Detect which cell encompasses the target text, then output its [x, y] center coordinate. 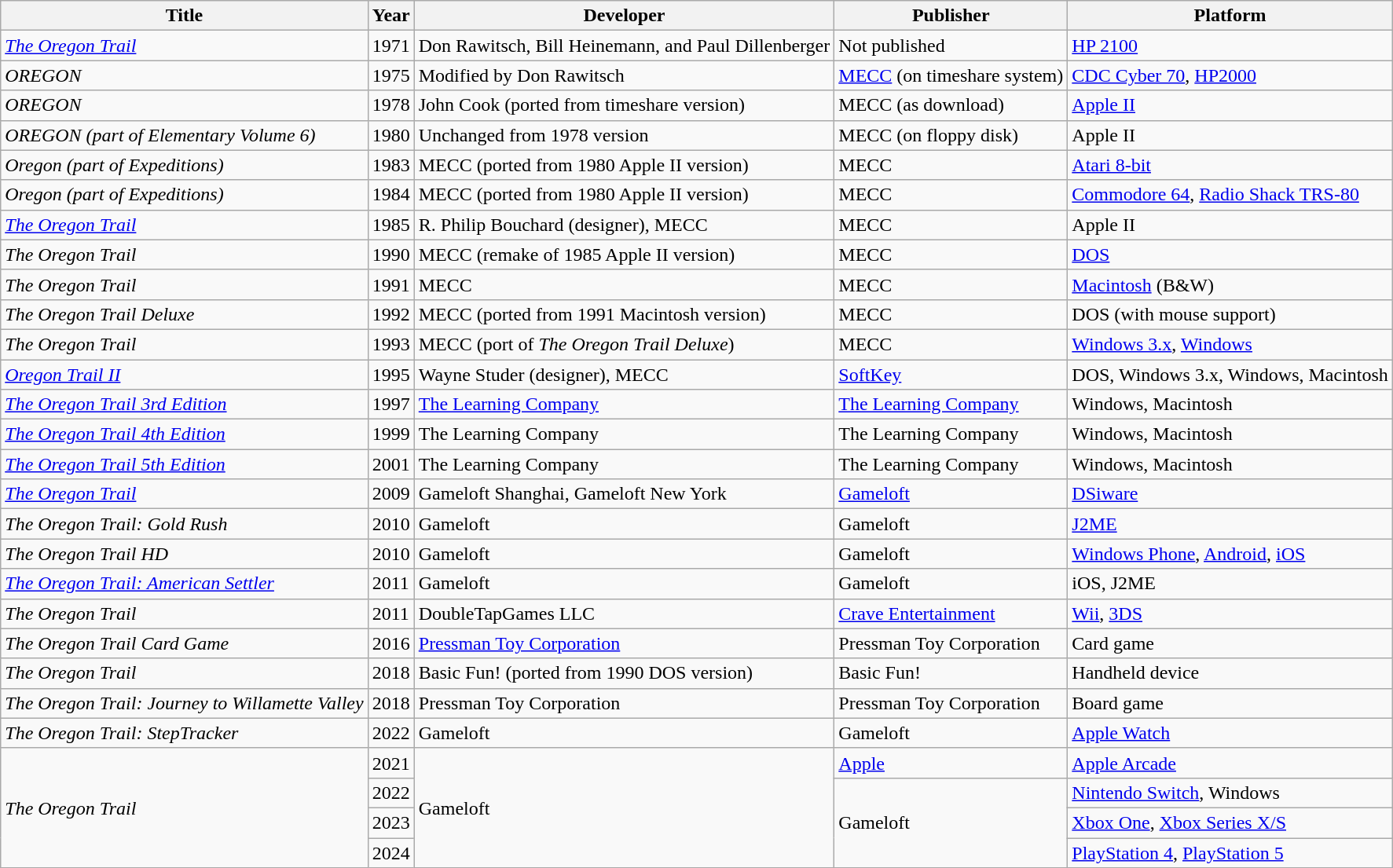
HP 2100 [1230, 46]
The Oregon Trail: American Settler [184, 584]
Modified by Don Rawitsch [624, 75]
The Oregon Trail: Gold Rush [184, 524]
Wii, 3DS [1230, 613]
Basic Fun! (ported from 1990 DOS version) [624, 673]
Apple [951, 763]
Basic Fun! [951, 673]
Board game [1230, 703]
Don Rawitsch, Bill Heinemann, and Paul Dillenberger [624, 46]
DSiware [1230, 494]
PlayStation 4, PlayStation 5 [1230, 852]
MECC (as download) [951, 105]
MECC (ported from 1991 Macintosh version) [624, 314]
1983 [391, 165]
2001 [391, 464]
1992 [391, 314]
The Oregon Trail Deluxe [184, 314]
1997 [391, 405]
The Oregon Trail 5th Edition [184, 464]
1978 [391, 105]
1980 [391, 135]
1995 [391, 375]
The Oregon Trail Card Game [184, 643]
iOS, J2ME [1230, 584]
2009 [391, 494]
Windows Phone, Android, iOS [1230, 554]
1971 [391, 46]
OREGON (part of Elementary Volume 6) [184, 135]
Commodore 64, Radio Shack TRS-80 [1230, 195]
MECC (on floppy disk) [951, 135]
The Oregon Trail 4th Edition [184, 434]
Crave Entertainment [951, 613]
DOS, Windows 3.x, Windows, Macintosh [1230, 375]
Oregon Trail II [184, 375]
The Oregon Trail HD [184, 554]
The Oregon Trail: Journey to Willamette Valley [184, 703]
2024 [391, 852]
1975 [391, 75]
1991 [391, 284]
SoftKey [951, 375]
J2ME [1230, 524]
2016 [391, 643]
Unchanged from 1978 version [624, 135]
Gameloft Shanghai, Gameloft New York [624, 494]
DOS [1230, 255]
Developer [624, 16]
Macintosh (B&W) [1230, 284]
2021 [391, 763]
Not published [951, 46]
The Oregon Trail 3rd Edition [184, 405]
1984 [391, 195]
John Cook (ported from timeshare version) [624, 105]
Atari 8-bit [1230, 165]
Apple Arcade [1230, 763]
Card game [1230, 643]
DoubleTapGames LLC [624, 613]
Nintendo Switch, Windows [1230, 793]
1990 [391, 255]
Apple Watch [1230, 733]
Year [391, 16]
1985 [391, 225]
Windows 3.x, Windows [1230, 344]
2023 [391, 822]
The Oregon Trail: StepTracker [184, 733]
Xbox One, Xbox Series X/S [1230, 822]
Platform [1230, 16]
CDC Cyber 70, HP2000 [1230, 75]
MECC (port of The Oregon Trail Deluxe) [624, 344]
MECC (on timeshare system) [951, 75]
1993 [391, 344]
1999 [391, 434]
Wayne Studer (designer), MECC [624, 375]
R. Philip Bouchard (designer), MECC [624, 225]
DOS (with mouse support) [1230, 314]
Handheld device [1230, 673]
Title [184, 16]
MECC (remake of 1985 Apple II version) [624, 255]
Publisher [951, 16]
